Scan for the cell matching the given text and deliver its [x, y] coordinate at center. 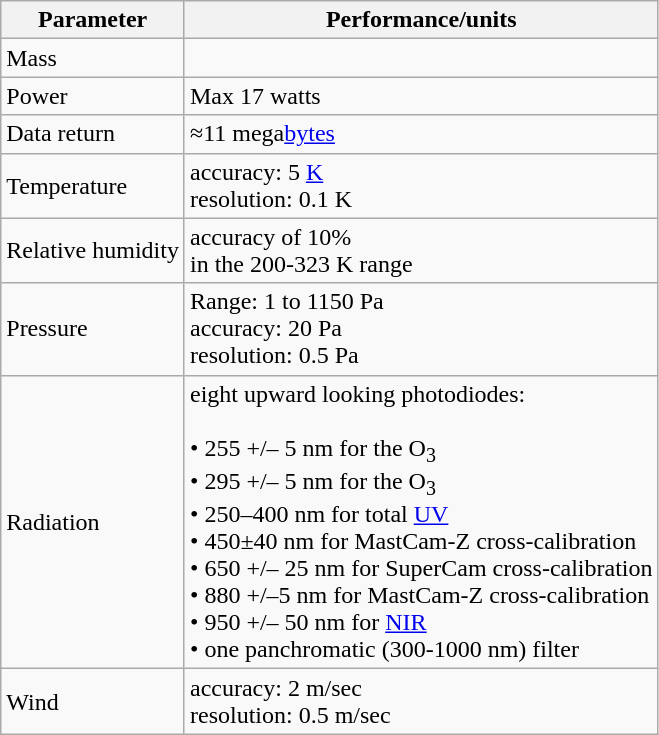
Power [93, 96]
accuracy of 10% in the 200-323 K range [421, 250]
Range: 1 to 1150 Pa accuracy: 20 Pa resolution: 0.5 Pa [421, 329]
≈11 megabytes [421, 134]
Data return [93, 134]
Mass [93, 58]
accuracy: 5 K resolution: 0.1 K [421, 186]
Temperature [93, 186]
Pressure [93, 329]
Wind [93, 702]
Max 17 watts [421, 96]
Radiation [93, 522]
Performance/units [421, 20]
Relative humidity [93, 250]
accuracy: 2 m/sec resolution: 0.5 m/sec [421, 702]
Parameter [93, 20]
